Search for the cell housing the specified text and yield its [x, y] center coordinate. 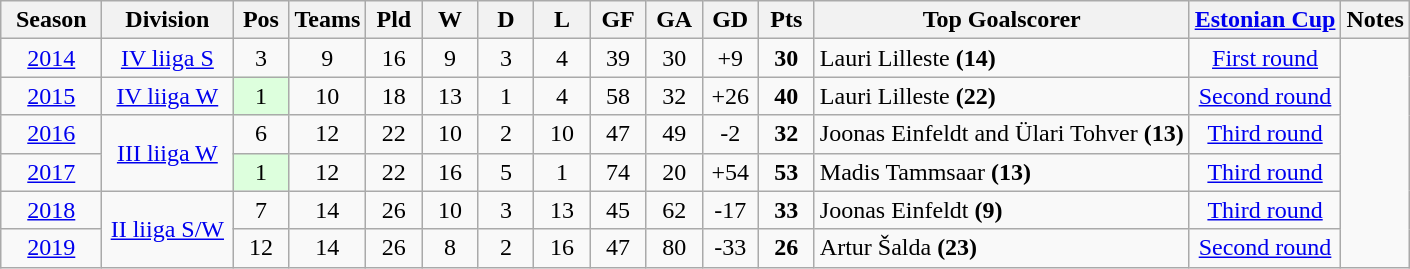
74 [618, 172]
58 [618, 96]
8 [450, 248]
Notes [1375, 20]
39 [618, 58]
Estonian Cup [1265, 20]
-2 [730, 134]
IV liiga W [168, 96]
40 [786, 96]
53 [786, 172]
2014 [52, 58]
18 [394, 96]
2015 [52, 96]
First round [1265, 58]
Joonas Einfeldt (9) [1002, 210]
20 [674, 172]
45 [618, 210]
III liiga W [168, 153]
GD [730, 20]
Top Goalscorer [1002, 20]
Teams [328, 20]
Division [168, 20]
5 [506, 172]
Artur Šalda (23) [1002, 248]
33 [786, 210]
GA [674, 20]
II liiga S/W [168, 229]
IV liiga S [168, 58]
Pts [786, 20]
Madis Tammsaar (13) [1002, 172]
Lauri Lilleste (14) [1002, 58]
2016 [52, 134]
Joonas Einfeldt and Ülari Tohver (13) [1002, 134]
GF [618, 20]
-33 [730, 248]
Lauri Lilleste (22) [1002, 96]
Pld [394, 20]
-17 [730, 210]
Season [52, 20]
+26 [730, 96]
6 [261, 134]
+9 [730, 58]
L [562, 20]
+54 [730, 172]
2017 [52, 172]
7 [261, 210]
62 [674, 210]
W [450, 20]
2018 [52, 210]
80 [674, 248]
Pos [261, 20]
2019 [52, 248]
49 [674, 134]
D [506, 20]
